For the text-containing cell, return its midpoint in [x, y] coordinate format. 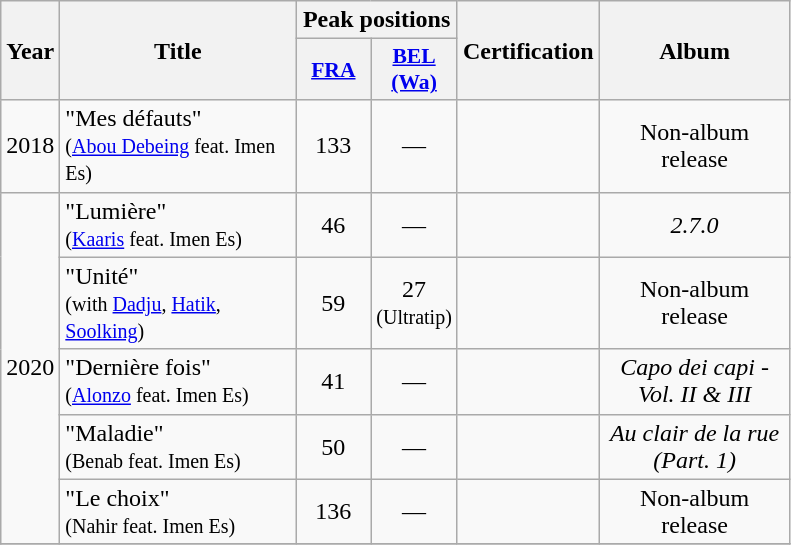
46 [334, 224]
136 [334, 512]
Au clair de la rue (Part. 1) [694, 446]
Peak positions [376, 20]
Capo dei capi - Vol. II & III [694, 382]
Title [178, 50]
"Le choix"(Nahir feat. Imen Es) [178, 512]
59 [334, 303]
"Mes défauts"(Abou Debeing feat. Imen Es) [178, 146]
50 [334, 446]
BEL(Wa) [414, 70]
Certification [528, 50]
"Unité"(with Dadju, Hatik, Soolking) [178, 303]
"Dernière fois"(Alonzo feat. Imen Es) [178, 382]
2020 [30, 368]
Year [30, 50]
27(Ultratip) [414, 303]
"Maladie"(Benab feat. Imen Es) [178, 446]
FRA [334, 70]
Album [694, 50]
2018 [30, 146]
2.7.0 [694, 224]
41 [334, 382]
133 [334, 146]
"Lumière"(Kaaris feat. Imen Es) [178, 224]
